Scan for the cell matching the given text and deliver its [x, y] coordinate at center. 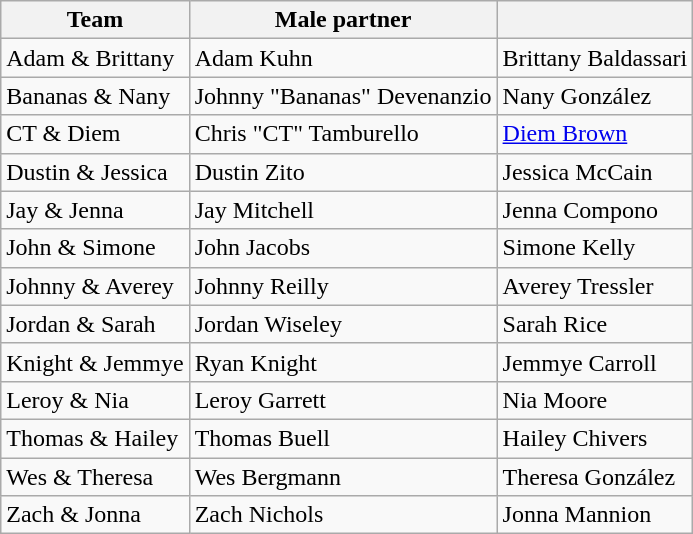
Leroy Garrett [343, 400]
Hailey Chivers [595, 438]
Ryan Knight [343, 362]
John & Simone [95, 248]
Johnny Reilly [343, 286]
Jordan Wiseley [343, 324]
Knight & Jemmye [95, 362]
Bananas & Nany [95, 96]
Nia Moore [595, 400]
Leroy & Nia [95, 400]
Team [95, 20]
Thomas Buell [343, 438]
Wes & Theresa [95, 477]
Sarah Rice [595, 324]
Jay & Jenna [95, 210]
Brittany Baldassari [595, 58]
Thomas & Hailey [95, 438]
Diem Brown [595, 134]
Chris "CT" Tamburello [343, 134]
Johnny & Averey [95, 286]
Dustin & Jessica [95, 172]
Adam & Brittany [95, 58]
Adam Kuhn [343, 58]
CT & Diem [95, 134]
Wes Bergmann [343, 477]
Jay Mitchell [343, 210]
Jenna Compono [595, 210]
Johnny "Bananas" Devenanzio [343, 96]
Theresa González [595, 477]
Zach Nichols [343, 515]
Jordan & Sarah [95, 324]
John Jacobs [343, 248]
Zach & Jonna [95, 515]
Nany González [595, 96]
Jemmye Carroll [595, 362]
Averey Tressler [595, 286]
Simone Kelly [595, 248]
Jessica McCain [595, 172]
Dustin Zito [343, 172]
Male partner [343, 20]
Jonna Mannion [595, 515]
